Scan for the cell matching the given text and deliver its [x, y] coordinate at center. 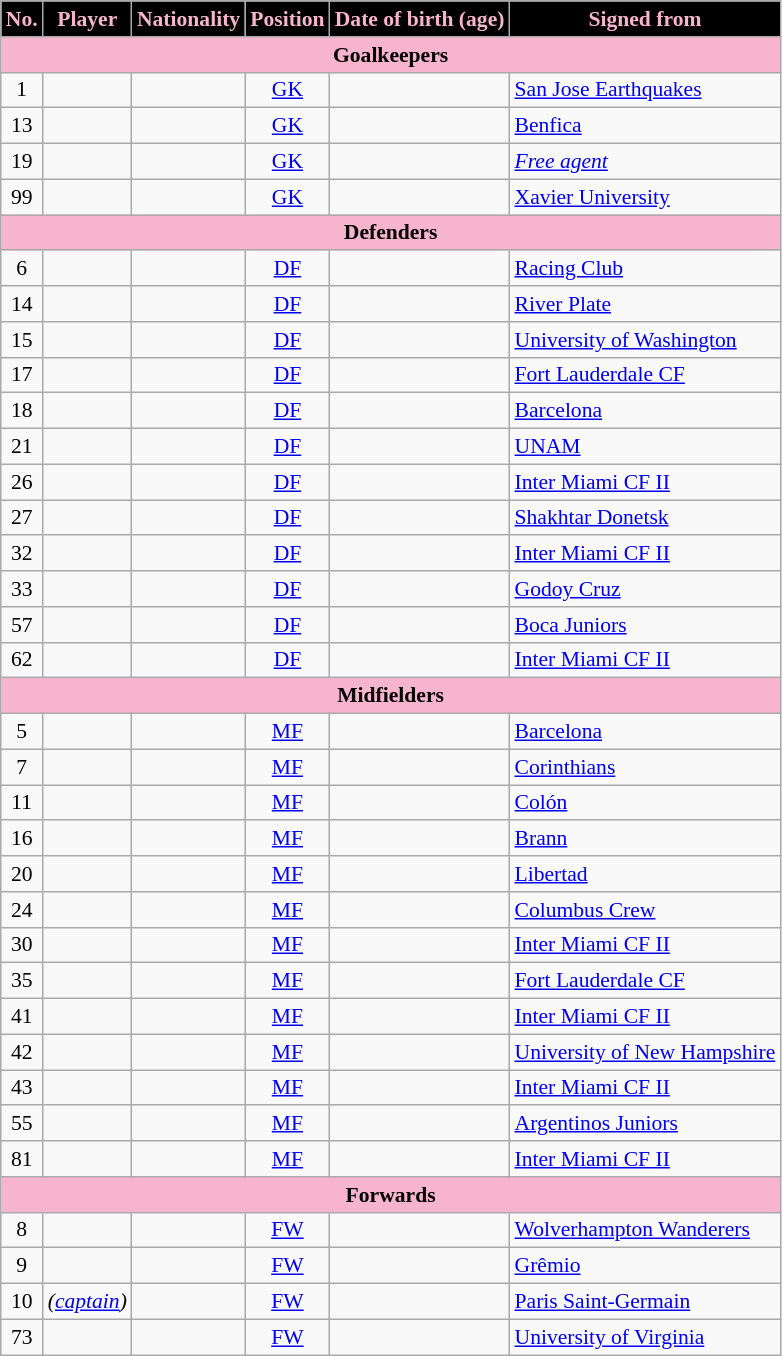
9 [22, 1266]
1 [22, 90]
18 [22, 411]
16 [22, 839]
Midfielders [391, 696]
Shakhtar Donetsk [644, 518]
55 [22, 1124]
Goalkeepers [391, 55]
Defenders [391, 233]
(captain) [88, 1302]
Columbus Crew [644, 910]
41 [22, 1017]
Brann [644, 839]
Grêmio [644, 1266]
81 [22, 1159]
11 [22, 803]
Colón [644, 803]
19 [22, 162]
Corinthians [644, 767]
Racing Club [644, 269]
Argentinos Juniors [644, 1124]
42 [22, 1052]
26 [22, 482]
Libertad [644, 874]
32 [22, 554]
Nationality [188, 19]
University of New Hampshire [644, 1052]
24 [22, 910]
Player [88, 19]
Wolverhampton Wanderers [644, 1230]
7 [22, 767]
27 [22, 518]
Paris Saint-Germain [644, 1302]
17 [22, 375]
UNAM [644, 447]
5 [22, 732]
Xavier University [644, 197]
Free agent [644, 162]
10 [22, 1302]
Godoy Cruz [644, 589]
Boca Juniors [644, 625]
35 [22, 981]
73 [22, 1337]
6 [22, 269]
River Plate [644, 304]
13 [22, 126]
57 [22, 625]
University of Washington [644, 340]
University of Virginia [644, 1337]
33 [22, 589]
Date of birth (age) [420, 19]
99 [22, 197]
Signed from [644, 19]
Forwards [391, 1195]
8 [22, 1230]
Position [287, 19]
30 [22, 945]
15 [22, 340]
43 [22, 1088]
62 [22, 660]
20 [22, 874]
No. [22, 19]
21 [22, 447]
Benfica [644, 126]
San Jose Earthquakes [644, 90]
14 [22, 304]
